Find where the given text appears and provide that cell's center as (X, Y) coordinate. 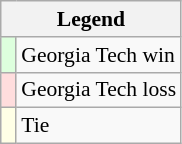
Tie (98, 126)
Georgia Tech loss (98, 90)
Legend (91, 19)
Georgia Tech win (98, 55)
